Return the [X, Y] coordinate for the center point of the cell that contains the specified text.  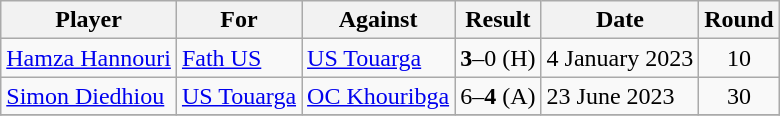
Simon Diedhiou [89, 96]
10 [739, 58]
Result [498, 20]
Fath US [238, 58]
4 January 2023 [620, 58]
3–0 (H) [498, 58]
For [238, 20]
OC Khouribga [378, 96]
Date [620, 20]
Player [89, 20]
Against [378, 20]
23 June 2023 [620, 96]
Round [739, 20]
6–4 (A) [498, 96]
Hamza Hannouri [89, 58]
30 [739, 96]
